Pinpoint the cell where the given text exists, returning its [X, Y] midpoint coordinate. 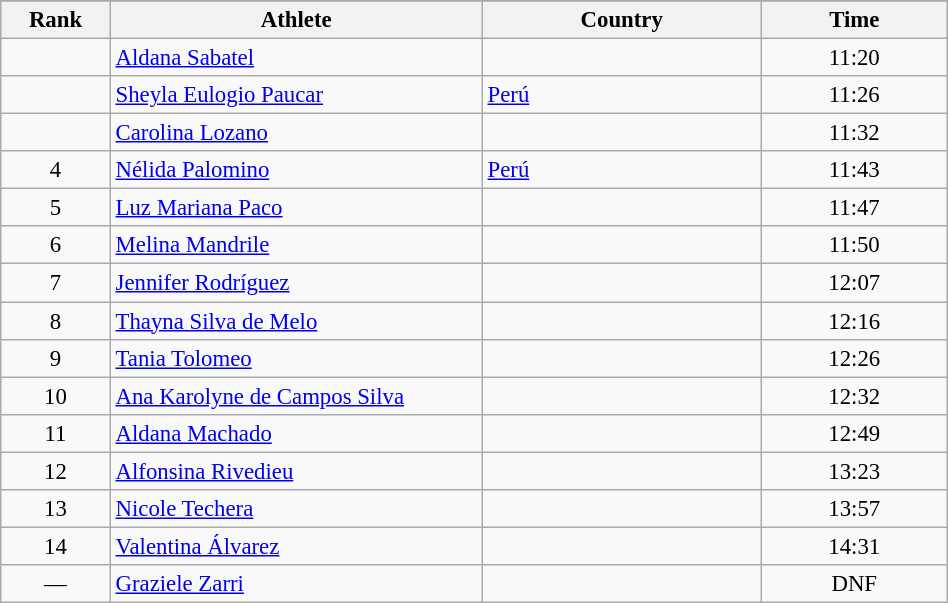
Melina Mandrile [296, 245]
Graziele Zarri [296, 584]
12 [56, 471]
10 [56, 396]
6 [56, 245]
Sheyla Eulogio Paucar [296, 95]
11:20 [854, 58]
Rank [56, 20]
Valentina Álvarez [296, 546]
Aldana Sabatel [296, 58]
Athlete [296, 20]
— [56, 584]
DNF [854, 584]
12:16 [854, 321]
Alfonsina Rivedieu [296, 471]
Thayna Silva de Melo [296, 321]
Aldana Machado [296, 433]
11:50 [854, 245]
12:26 [854, 358]
Ana Karolyne de Campos Silva [296, 396]
Jennifer Rodríguez [296, 283]
Nicole Techera [296, 509]
12:07 [854, 283]
7 [56, 283]
4 [56, 170]
11 [56, 433]
14:31 [854, 546]
11:43 [854, 170]
Tania Tolomeo [296, 358]
11:47 [854, 208]
11:32 [854, 133]
13:57 [854, 509]
13:23 [854, 471]
12:32 [854, 396]
12:49 [854, 433]
8 [56, 321]
13 [56, 509]
Time [854, 20]
Carolina Lozano [296, 133]
Luz Mariana Paco [296, 208]
11:26 [854, 95]
14 [56, 546]
Nélida Palomino [296, 170]
5 [56, 208]
Country [622, 20]
9 [56, 358]
